Return the (x, y) coordinate for the center point of the cell that contains the specified text.  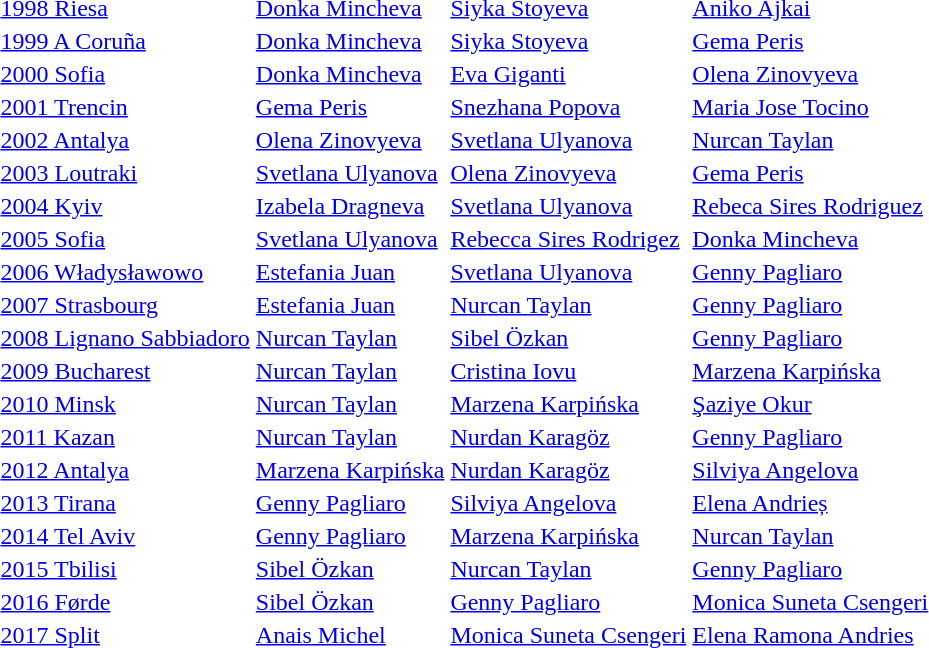
Eva Giganti (568, 74)
Siyka Stoyeva (568, 41)
Silviya Angelova (568, 503)
Izabela Dragneva (350, 206)
Gema Peris (350, 107)
Rebecca Sires Rodrigez (568, 239)
Cristina Iovu (568, 371)
Snezhana Popova (568, 107)
